Search for the cell housing the specified text and yield its (x, y) center coordinate. 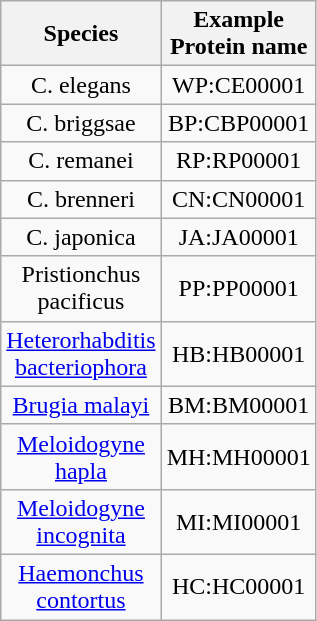
BP:CBP00001 (238, 123)
Meloidogyne incognita (81, 522)
Meloidogyne hapla (81, 456)
HC:HC00001 (238, 586)
MI:MI00001 (238, 522)
Example Protein name (238, 34)
Haemonchus contortus (81, 586)
C. brenneri (81, 199)
Species (81, 34)
CN:CN00001 (238, 199)
C. japonica (81, 237)
HB:HB00001 (238, 354)
C. remanei (81, 161)
WP:CE00001 (238, 85)
Pristionchus pacificus (81, 288)
Brugia malayi (81, 405)
C. elegans (81, 85)
JA:JA00001 (238, 237)
MH:MH00001 (238, 456)
RP:RP00001 (238, 161)
Heterorhabditis bacteriophora (81, 354)
BM:BM00001 (238, 405)
PP:PP00001 (238, 288)
C. briggsae (81, 123)
